Pinpoint the cell where the given text exists, returning its (X, Y) midpoint coordinate. 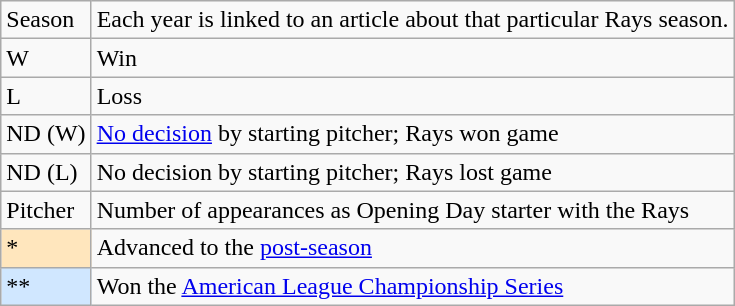
No decision by starting pitcher; Rays won game (412, 134)
ND (W) (46, 134)
L (46, 96)
* (46, 248)
No decision by starting pitcher; Rays lost game (412, 172)
W (46, 58)
Number of appearances as Opening Day starter with the Rays (412, 210)
Win (412, 58)
Won the American League Championship Series (412, 286)
ND (L) (46, 172)
Season (46, 20)
Each year is linked to an article about that particular Rays season. (412, 20)
Pitcher (46, 210)
Loss (412, 96)
** (46, 286)
Advanced to the post-season (412, 248)
